Return (x, y) of the center of cell containing provided text 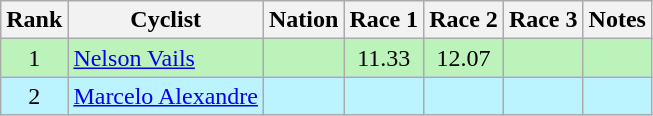
11.33 (384, 58)
12.07 (464, 58)
Nation (304, 20)
Nelson Vails (166, 58)
Notes (617, 20)
Cyclist (166, 20)
1 (34, 58)
Marcelo Alexandre (166, 96)
2 (34, 96)
Race 1 (384, 20)
Race 3 (543, 20)
Rank (34, 20)
Race 2 (464, 20)
